Detect which cell encompasses the target text, then output its (X, Y) center coordinate. 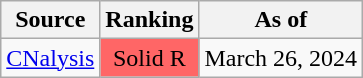
Solid R (150, 58)
March 26, 2024 (281, 58)
Ranking (150, 20)
CNalysis (50, 58)
Source (50, 20)
As of (281, 20)
